Locate the cell with the specified text and output its (x, y) center coordinate. 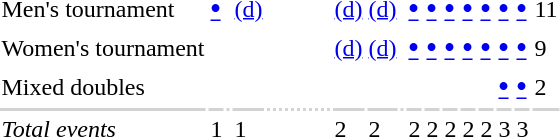
9 (546, 48)
Mixed doubles (103, 87)
Women's tournament (103, 48)
2 (546, 87)
